Return [X, Y] of the center of cell containing provided text 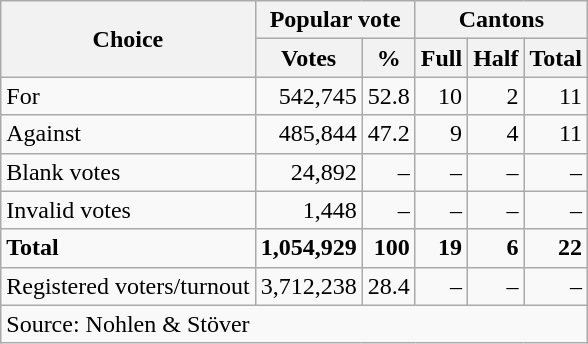
Blank votes [128, 172]
24,892 [308, 172]
19 [441, 248]
2 [496, 96]
Choice [128, 39]
Half [496, 58]
Full [441, 58]
100 [388, 248]
Popular vote [335, 20]
For [128, 96]
22 [556, 248]
9 [441, 134]
1,054,929 [308, 248]
Registered voters/turnout [128, 286]
6 [496, 248]
485,844 [308, 134]
% [388, 58]
10 [441, 96]
1,448 [308, 210]
Against [128, 134]
Cantons [501, 20]
4 [496, 134]
Invalid votes [128, 210]
Source: Nohlen & Stöver [294, 324]
3,712,238 [308, 286]
28.4 [388, 286]
542,745 [308, 96]
47.2 [388, 134]
Votes [308, 58]
52.8 [388, 96]
